Pinpoint the cell where the given text exists, returning its (x, y) midpoint coordinate. 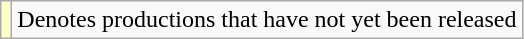
Denotes productions that have not yet been released (267, 20)
